Identify which cell holds the provided text, then report its [x, y] central coordinate. 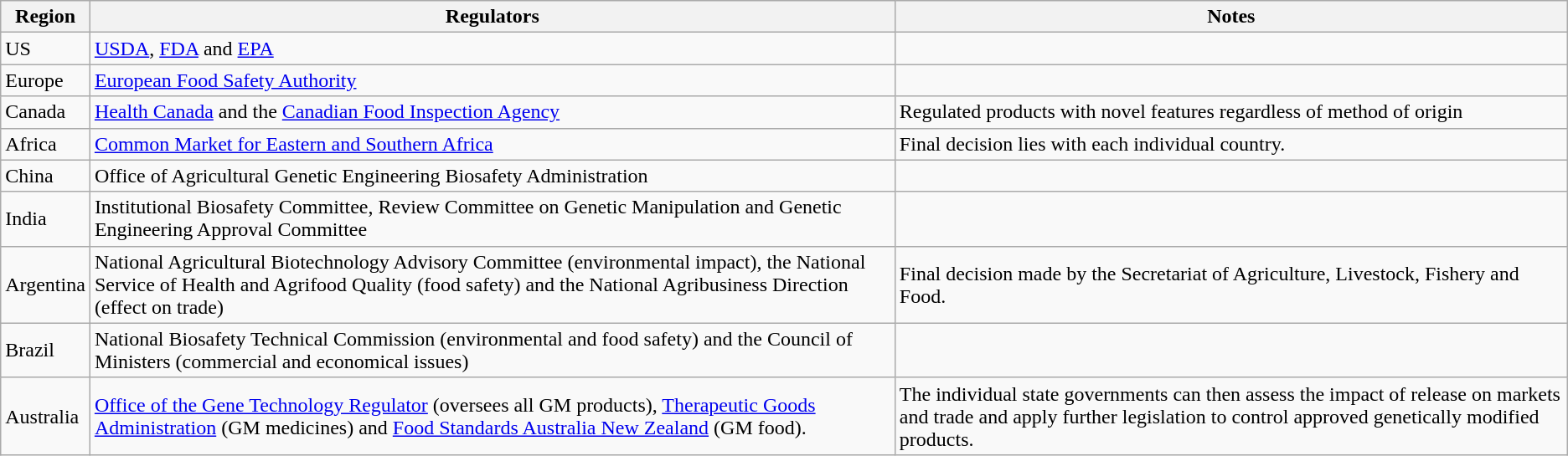
USDA, FDA and EPA [493, 49]
National Biosafety Technical Commission (environmental and food safety) and the Council of Ministers (commercial and economical issues) [493, 350]
Regulators [493, 17]
Final decision lies with each individual country. [1231, 144]
Brazil [45, 350]
Health Canada and the Canadian Food Inspection Agency [493, 112]
China [45, 176]
India [45, 219]
Australia [45, 416]
Office of Agricultural Genetic Engineering Biosafety Administration [493, 176]
Argentina [45, 284]
Africa [45, 144]
Region [45, 17]
European Food Safety Authority [493, 80]
US [45, 49]
Notes [1231, 17]
Common Market for Eastern and Southern Africa [493, 144]
Regulated products with novel features regardless of method of origin [1231, 112]
Canada [45, 112]
Final decision made by the Secretariat of Agriculture, Livestock, Fishery and Food. [1231, 284]
Europe [45, 80]
Institutional Biosafety Committee, Review Committee on Genetic Manipulation and Genetic Engineering Approval Committee [493, 219]
